Return (x, y) of the center of cell containing provided text 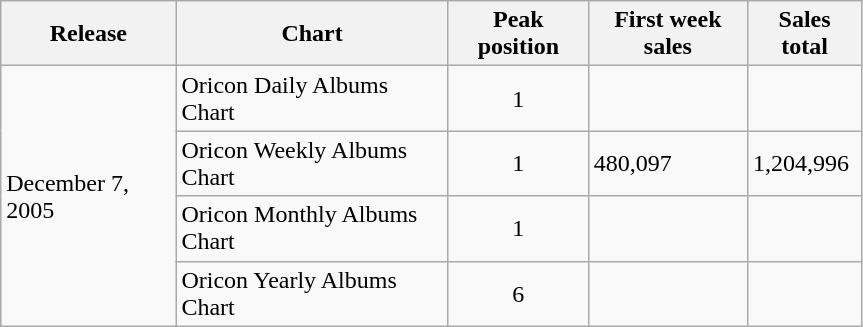
480,097 (668, 164)
Peak position (518, 34)
Oricon Daily Albums Chart (312, 98)
Oricon Weekly Albums Chart (312, 164)
Sales total (804, 34)
6 (518, 294)
December 7, 2005 (88, 196)
Oricon Yearly Albums Chart (312, 294)
Oricon Monthly Albums Chart (312, 228)
1,204,996 (804, 164)
First week sales (668, 34)
Chart (312, 34)
Release (88, 34)
